Detect which cell encompasses the target text, then output its (X, Y) center coordinate. 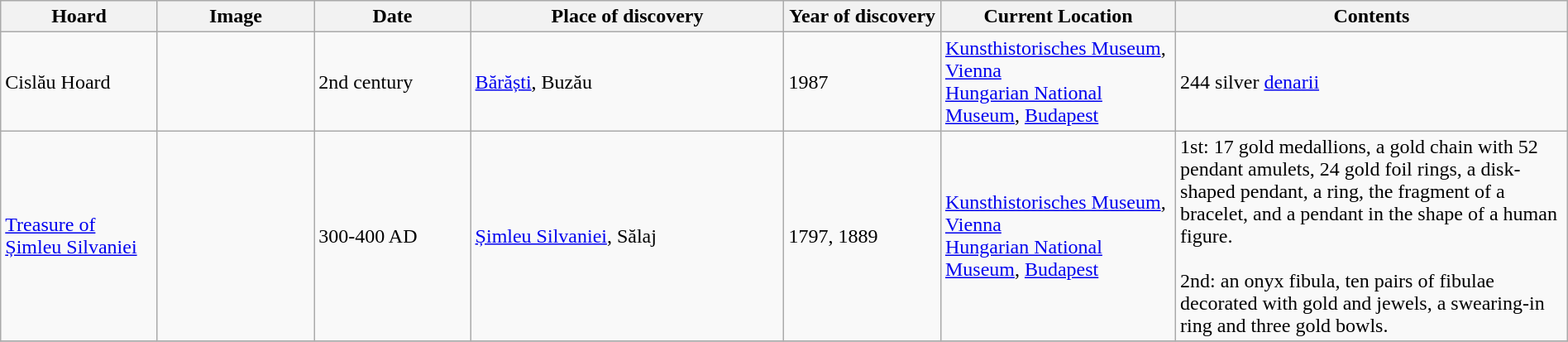
Bărăști, Buzău (627, 81)
Hoard (79, 17)
300-400 AD (392, 236)
Image (235, 17)
Treasure of Șimleu Silvaniei (79, 236)
Date (392, 17)
2nd century (392, 81)
Current Location (1058, 17)
244 silver denarii (1372, 81)
1987 (862, 81)
Șimleu Silvaniei, Sălaj (627, 236)
Cislău Hoard (79, 81)
Place of discovery (627, 17)
Contents (1372, 17)
1797, 1889 (862, 236)
Year of discovery (862, 17)
